Find where the given text appears and provide that cell's center as [x, y] coordinate. 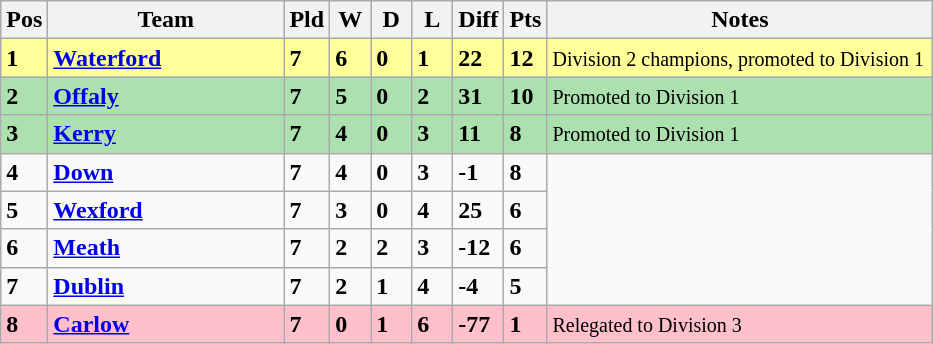
Kerry [166, 134]
Wexford [166, 210]
11 [478, 134]
W [350, 20]
-77 [478, 324]
-1 [478, 172]
Pos [24, 20]
Notes [740, 20]
Meath [166, 248]
Carlow [166, 324]
Pts [526, 20]
Relegated to Division 3 [740, 324]
Down [166, 172]
L [432, 20]
Dublin [166, 286]
Team [166, 20]
-4 [478, 286]
25 [478, 210]
31 [478, 96]
Diff [478, 20]
Pld [307, 20]
D [392, 20]
Division 2 champions, promoted to Division 1 [740, 58]
10 [526, 96]
Waterford [166, 58]
Offaly [166, 96]
12 [526, 58]
-12 [478, 248]
22 [478, 58]
